Return the [X, Y] coordinate for the center point of the cell that contains the specified text.  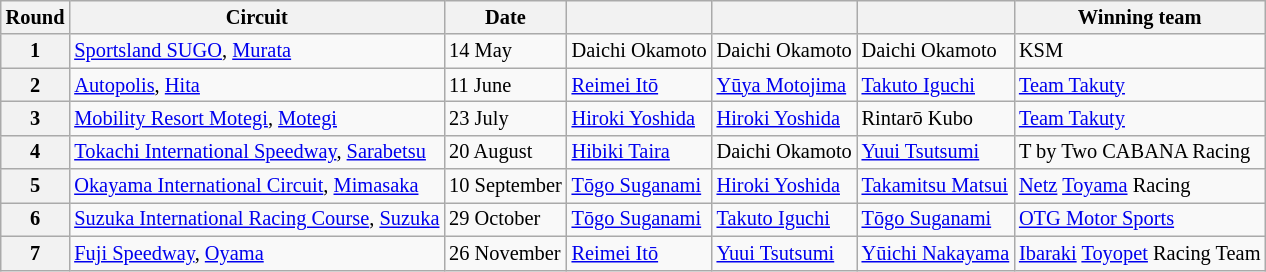
7 [36, 253]
Netz Toyama Racing [1140, 186]
11 June [505, 85]
10 September [505, 186]
3 [36, 118]
Ibaraki Toyopet Racing Team [1140, 253]
29 October [505, 219]
Tokachi International Speedway, Sarabetsu [256, 152]
20 August [505, 152]
Mobility Resort Motegi, Motegi [256, 118]
T by Two CABANA Racing [1140, 152]
Date [505, 17]
Circuit [256, 17]
14 May [505, 51]
Fuji Speedway, Oyama [256, 253]
1 [36, 51]
5 [36, 186]
Autopolis, Hita [256, 85]
Rintarō Kubo [936, 118]
Okayama International Circuit, Mimasaka [256, 186]
Suzuka International Racing Course, Suzuka [256, 219]
4 [36, 152]
OTG Motor Sports [1140, 219]
Yūya Motojima [784, 85]
26 November [505, 253]
23 July [505, 118]
Takamitsu Matsui [936, 186]
Hibiki Taira [640, 152]
2 [36, 85]
6 [36, 219]
Yūichi Nakayama [936, 253]
KSM [1140, 51]
Sportsland SUGO, Murata [256, 51]
Round [36, 17]
Winning team [1140, 17]
